Output the (x, y) coordinate of the center of the cell containing the given text.  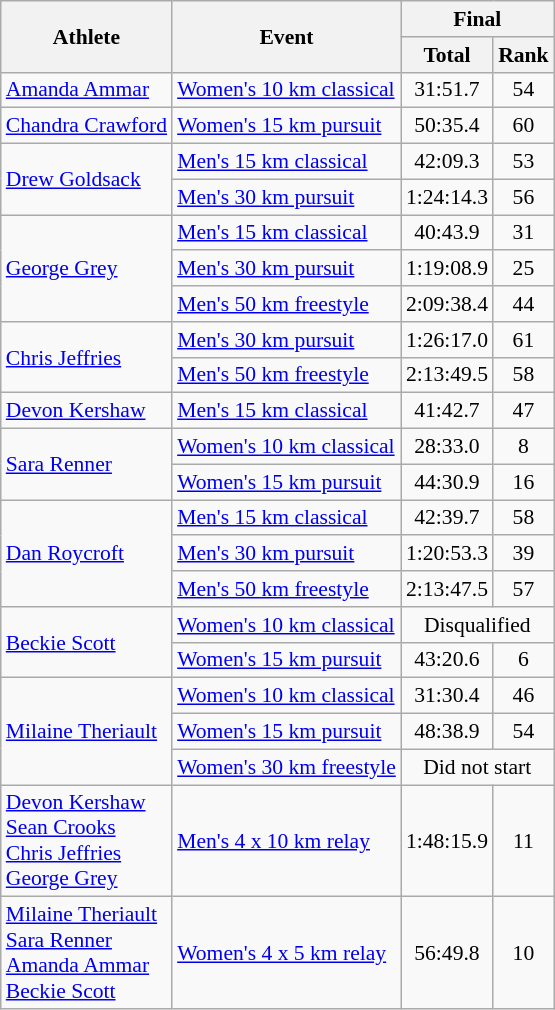
Chris Jeffries (86, 358)
56:49.8 (447, 953)
11 (524, 841)
Devon KershawSean CrooksChris JeffriesGeorge Grey (86, 841)
31:30.4 (447, 696)
Dan Roycroft (86, 554)
Chandra Crawford (86, 126)
42:09.3 (447, 162)
1:19:08.9 (447, 269)
Drew Goldsack (86, 180)
25 (524, 269)
Men's 4 x 10 km relay (286, 841)
1:26:17.0 (447, 340)
2:13:47.5 (447, 589)
Women's 30 km freestyle (286, 767)
Disqualified (478, 625)
41:42.7 (447, 411)
56 (524, 197)
2:13:49.5 (447, 375)
Amanda Ammar (86, 90)
31:51.7 (447, 90)
Women's 4 x 5 km relay (286, 953)
60 (524, 126)
Devon Kershaw (86, 411)
47 (524, 411)
8 (524, 447)
Athlete (86, 36)
44 (524, 304)
2:09:38.4 (447, 304)
40:43.9 (447, 233)
1:24:14.3 (447, 197)
50:35.4 (447, 126)
39 (524, 554)
Beckie Scott (86, 642)
46 (524, 696)
Milaine TheriaultSara RennerAmanda AmmarBeckie Scott (86, 953)
42:39.7 (447, 518)
44:30.9 (447, 482)
Sara Renner (86, 464)
48:38.9 (447, 732)
Final (478, 19)
43:20.6 (447, 660)
Did not start (478, 767)
Event (286, 36)
1:20:53.3 (447, 554)
57 (524, 589)
10 (524, 953)
Milaine Theriault (86, 732)
Rank (524, 55)
53 (524, 162)
28:33.0 (447, 447)
6 (524, 660)
31 (524, 233)
George Grey (86, 268)
61 (524, 340)
1:48:15.9 (447, 841)
16 (524, 482)
Total (447, 55)
